Detect which cell encompasses the target text, then output its (x, y) center coordinate. 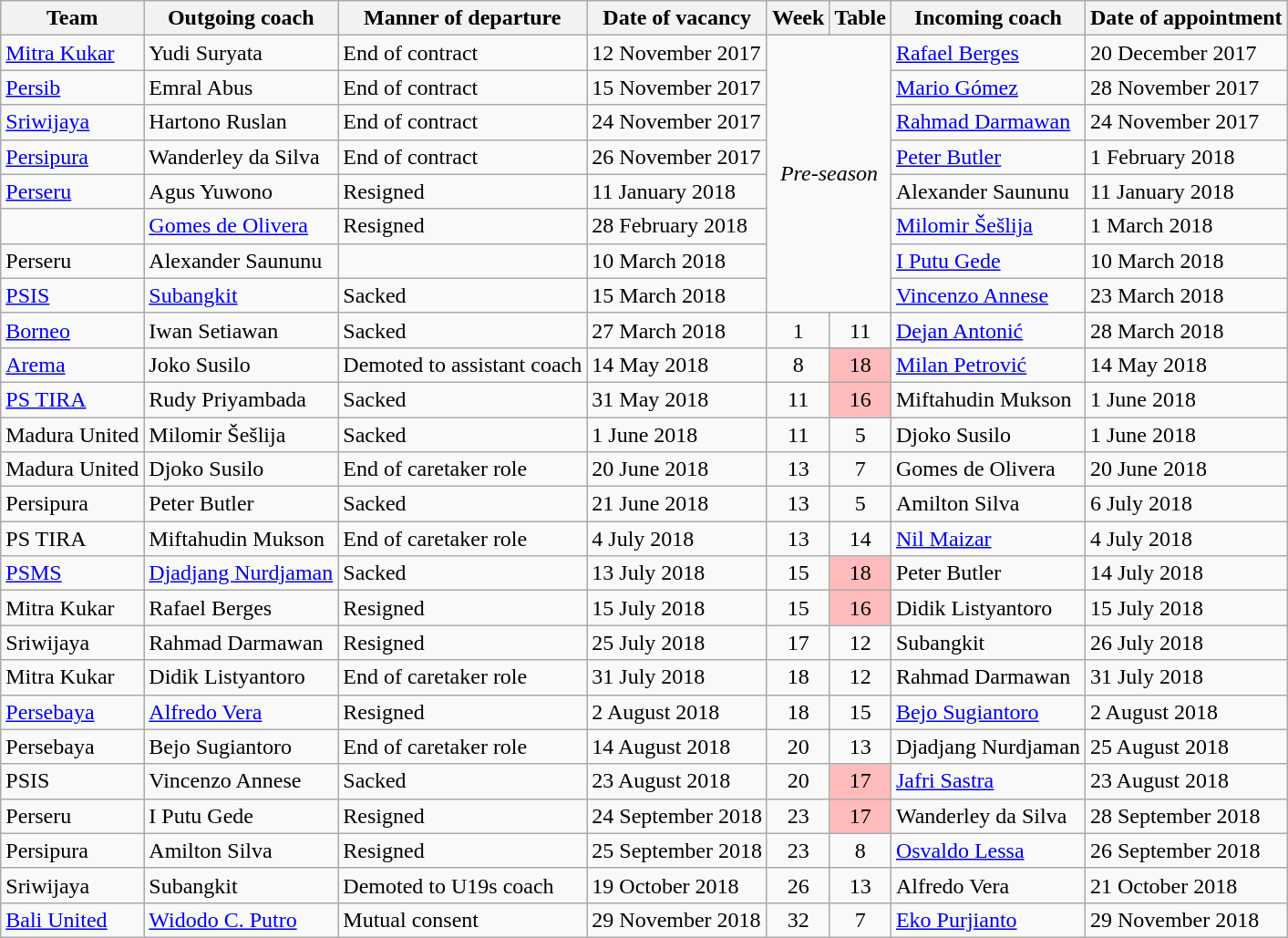
Date of appointment (1186, 18)
14 (860, 539)
21 June 2018 (677, 504)
Arema (73, 365)
Mutual consent (463, 920)
Yudi Suryata (241, 53)
32 (798, 920)
Outgoing coach (241, 18)
Rudy Priyambada (241, 399)
20 December 2017 (1186, 53)
23 March 2018 (1186, 295)
Emral Abus (241, 88)
1 February 2018 (1186, 157)
27 March 2018 (677, 330)
25 August 2018 (1186, 747)
6 July 2018 (1186, 504)
Team (73, 18)
26 July 2018 (1186, 643)
Borneo (73, 330)
21 October 2018 (1186, 885)
24 September 2018 (677, 816)
Milan Petrović (988, 365)
Joko Susilo (241, 365)
28 February 2018 (677, 226)
Demoted to assistant coach (463, 365)
25 July 2018 (677, 643)
31 May 2018 (677, 399)
Week (798, 18)
PSMS (73, 573)
Agus Yuwono (241, 191)
Demoted to U19s coach (463, 885)
Mario Gómez (988, 88)
Persib (73, 88)
Dejan Antonić (988, 330)
28 March 2018 (1186, 330)
Manner of departure (463, 18)
14 July 2018 (1186, 573)
26 September 2018 (1186, 850)
26 November 2017 (677, 157)
Table (860, 18)
12 November 2017 (677, 53)
Eko Purjianto (988, 920)
Date of vacancy (677, 18)
Osvaldo Lessa (988, 850)
Incoming coach (988, 18)
28 November 2017 (1186, 88)
Hartono Ruslan (241, 122)
26 (798, 885)
Nil Maizar (988, 539)
19 October 2018 (677, 885)
14 August 2018 (677, 747)
Jafri Sastra (988, 781)
Bali United (73, 920)
Widodo C. Putro (241, 920)
1 March 2018 (1186, 226)
15 March 2018 (677, 295)
15 November 2017 (677, 88)
Iwan Setiawan (241, 330)
25 September 2018 (677, 850)
13 July 2018 (677, 573)
Pre-season (829, 174)
1 (798, 330)
28 September 2018 (1186, 816)
